Return [X, Y] of the center of cell containing provided text 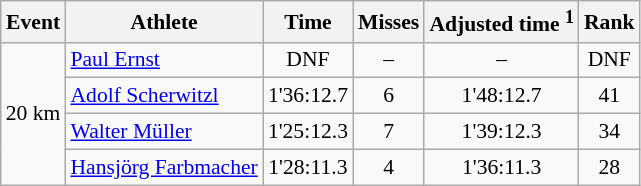
34 [610, 132]
Time [308, 22]
7 [388, 132]
Rank [610, 22]
Adolf Scherwitzl [164, 96]
4 [388, 167]
Event [34, 22]
Walter Müller [164, 132]
Athlete [164, 22]
41 [610, 96]
1'39:12.3 [502, 132]
Adjusted time 1 [502, 22]
1'28:11.3 [308, 167]
1'48:12.7 [502, 96]
1'36:11.3 [502, 167]
Paul Ernst [164, 60]
Hansjörg Farbmacher [164, 167]
Misses [388, 22]
6 [388, 96]
28 [610, 167]
1'36:12.7 [308, 96]
20 km [34, 113]
1'25:12.3 [308, 132]
